Scan for the cell matching the given text and deliver its [x, y] coordinate at center. 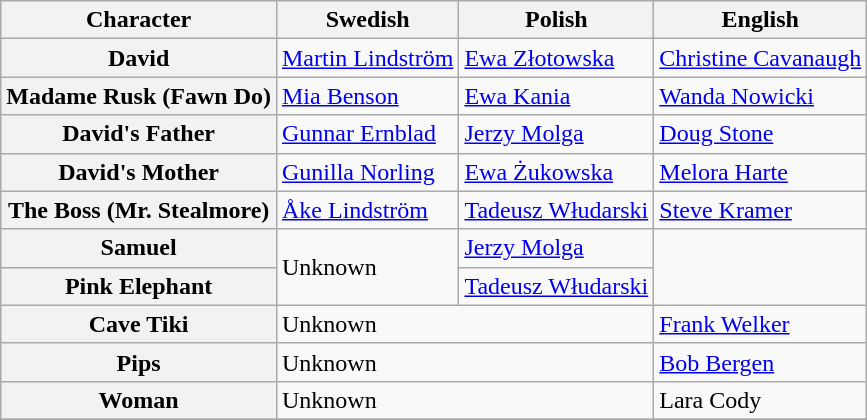
Mia Benson [367, 96]
The Boss (Mr. Stealmore) [139, 210]
Swedish [367, 20]
Polish [556, 20]
Ewa Kania [556, 96]
Gunnar Ernblad [367, 134]
Christine Cavanaugh [760, 58]
Samuel [139, 248]
Character [139, 20]
Woman [139, 400]
Gunilla Norling [367, 172]
David's Mother [139, 172]
English [760, 20]
Martin Lindström [367, 58]
Pips [139, 362]
Bob Bergen [760, 362]
Ewa Żukowska [556, 172]
Pink Elephant [139, 286]
Wanda Nowicki [760, 96]
Åke Lindström [367, 210]
Doug Stone [760, 134]
David [139, 58]
Madame Rusk (Fawn Do) [139, 96]
David's Father [139, 134]
Steve Kramer [760, 210]
Cave Tiki [139, 324]
Frank Welker [760, 324]
Melora Harte [760, 172]
Lara Cody [760, 400]
Ewa Złotowska [556, 58]
